Provide the [x, y] coordinate of the cell's center where the given text is located.  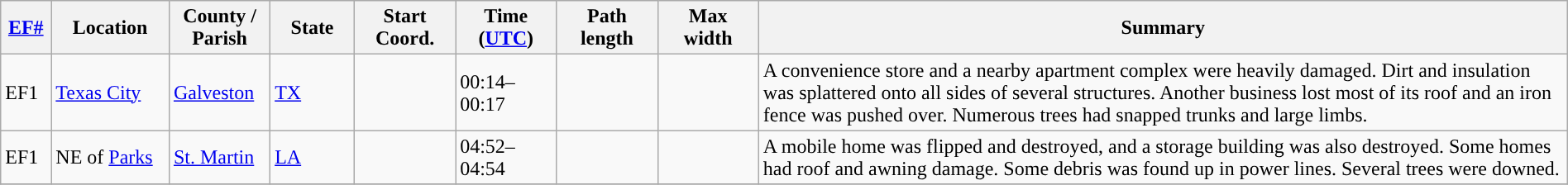
Time (UTC) [506, 28]
Max width [708, 28]
TX [313, 92]
Galveston [219, 92]
Texas City [111, 92]
State [313, 28]
Path length [607, 28]
EF# [26, 28]
LA [313, 157]
County / Parish [219, 28]
Start Coord. [404, 28]
St. Martin [219, 157]
Location [111, 28]
NE of Parks [111, 157]
Summary [1163, 28]
04:52–04:54 [506, 157]
00:14–00:17 [506, 92]
